Find where the given text appears and provide that cell's center as (x, y) coordinate. 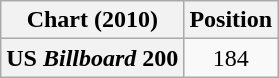
US Billboard 200 (92, 58)
Position (231, 20)
Chart (2010) (92, 20)
184 (231, 58)
